Extract the (X, Y) coordinate from the center of the cell holding the provided text.  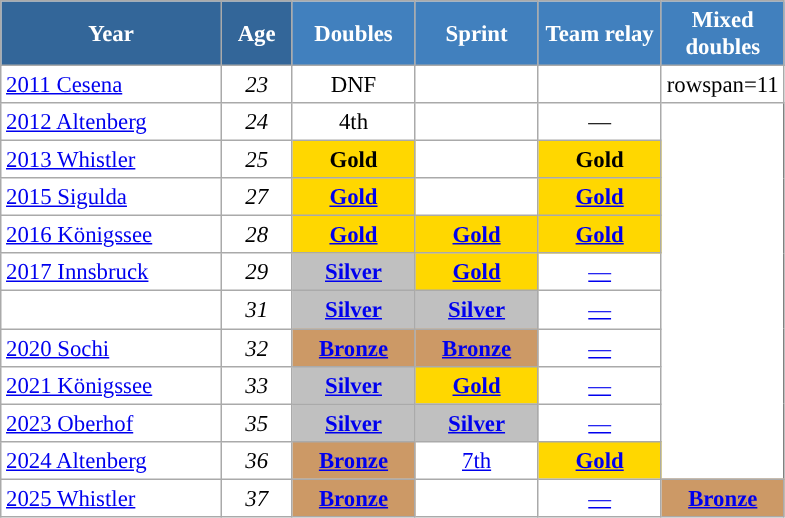
2021 Königssee (112, 385)
Sprint (476, 34)
Doubles (354, 34)
rowspan=11 (722, 85)
2011 Cesena (112, 85)
23 (256, 85)
2016 Königssee (112, 235)
2020 Sochi (112, 348)
24 (256, 122)
2023 Oberhof (112, 423)
28 (256, 235)
2025 Whistler (112, 498)
2017 Innsbruck (112, 273)
Team relay (600, 34)
Age (256, 34)
31 (256, 310)
Mixed doubles (722, 34)
4th (354, 122)
33 (256, 385)
36 (256, 460)
2015 Sigulda (112, 197)
32 (256, 348)
2013 Whistler (112, 160)
Year (112, 34)
7th (476, 460)
37 (256, 498)
2012 Altenberg (112, 122)
DNF (354, 85)
29 (256, 273)
25 (256, 160)
35 (256, 423)
2024 Altenberg (112, 460)
27 (256, 197)
